Find where the given text appears and provide that cell's center as [X, Y] coordinate. 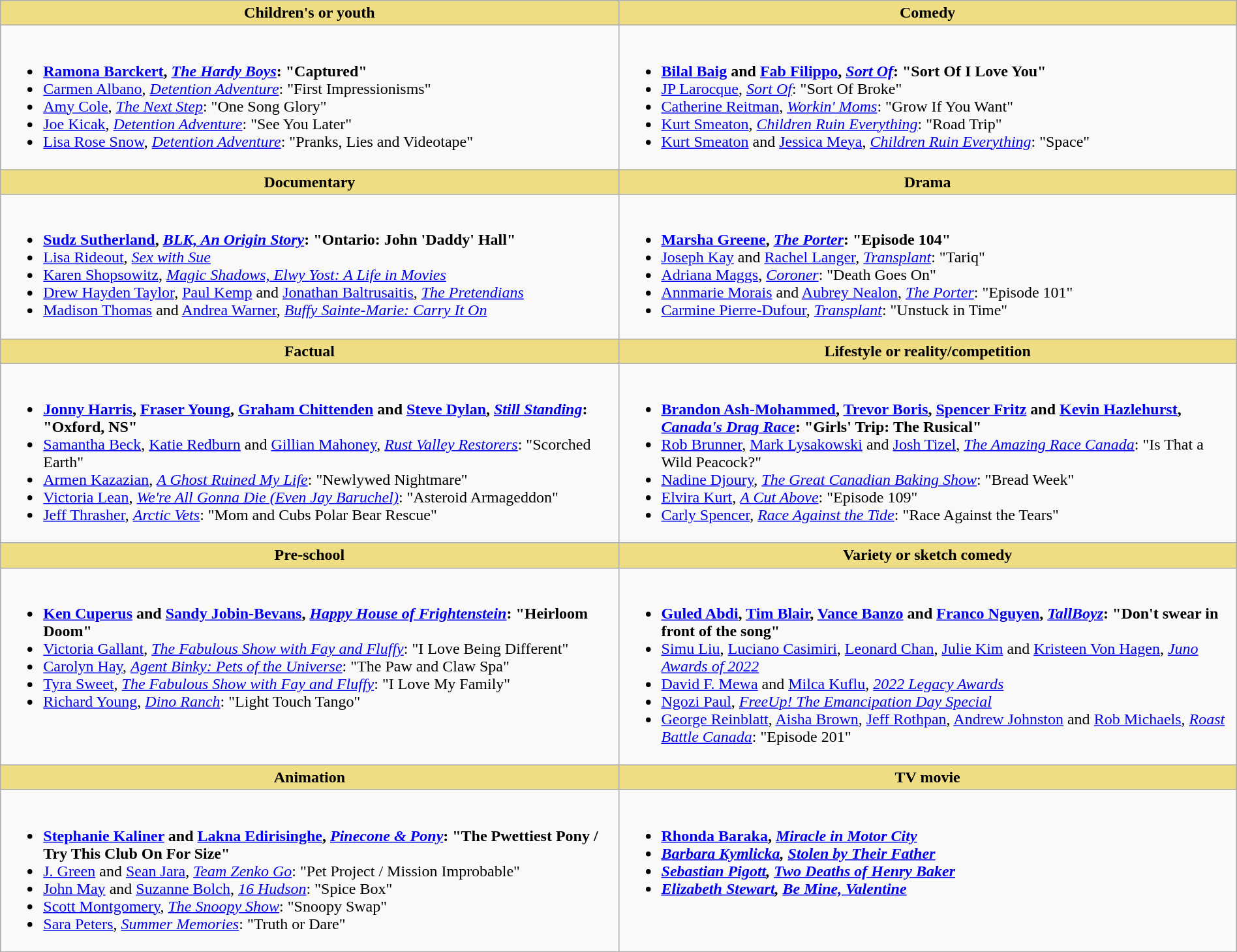
Children's or youth [309, 13]
Lifestyle or reality/competition [928, 351]
Variety or sketch comedy [928, 555]
Documentary [309, 182]
Comedy [928, 13]
Pre-school [309, 555]
Drama [928, 182]
Factual [309, 351]
TV movie [928, 777]
Animation [309, 777]
